Search for the cell housing the specified text and yield its (x, y) center coordinate. 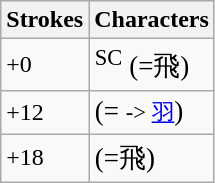
SC (=飛) (152, 64)
+0 (45, 64)
Characters (152, 20)
Strokes (45, 20)
(=飛) (152, 158)
+12 (45, 112)
(= -> 羽) (152, 112)
+18 (45, 158)
